Return the [X, Y] coordinate for the center point of the cell that contains the specified text.  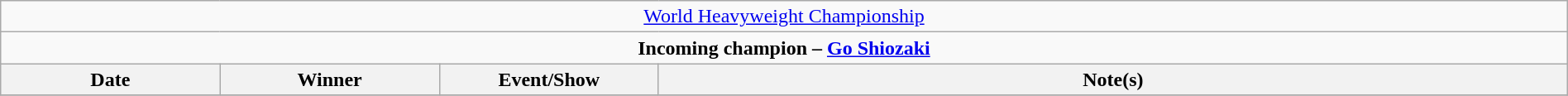
Note(s) [1113, 79]
Incoming champion – Go Shiozaki [784, 48]
World Heavyweight Championship [784, 17]
Date [111, 79]
Event/Show [549, 79]
Winner [329, 79]
